For the text-containing cell, return its midpoint in (x, y) coordinate format. 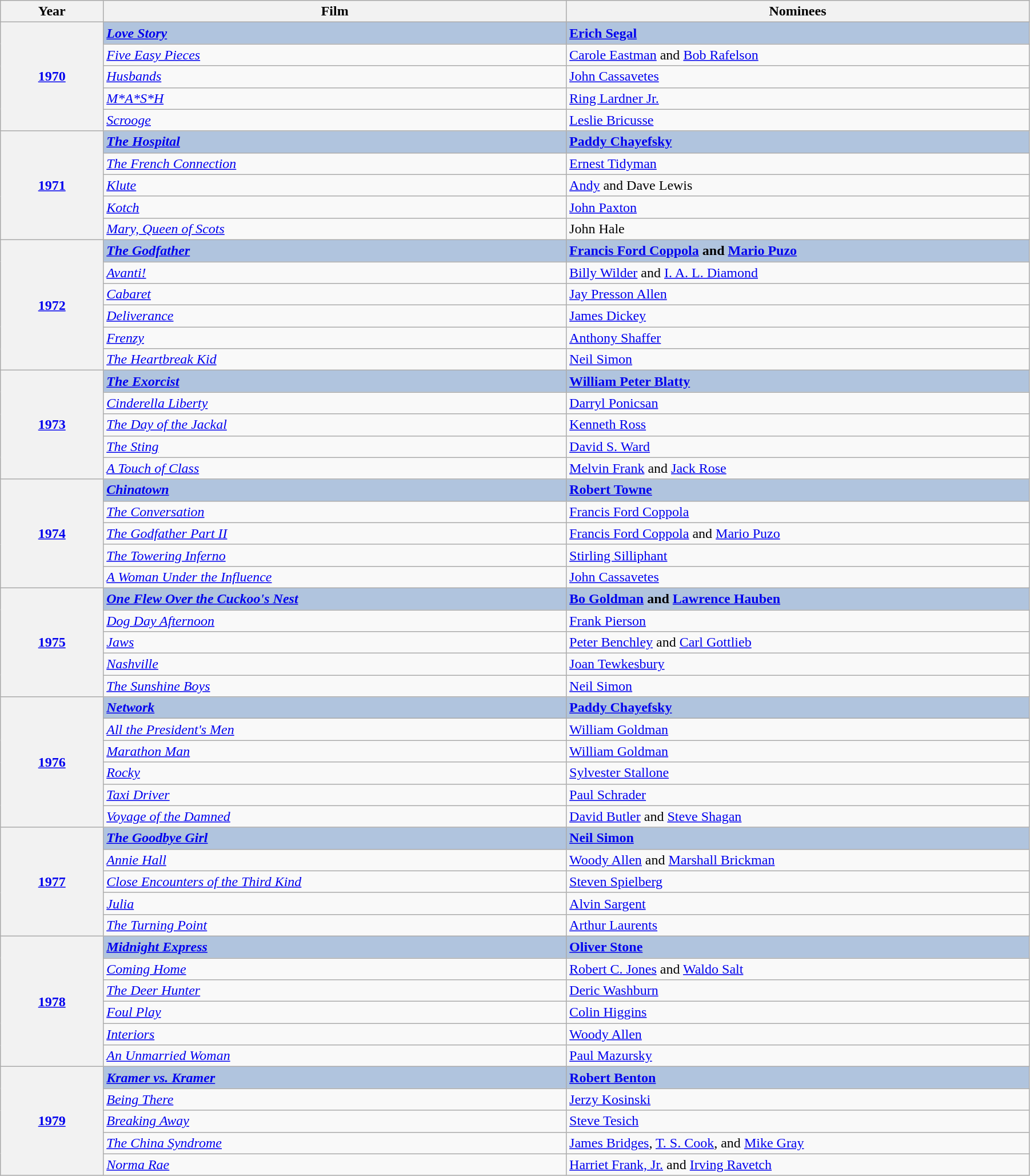
Jaws (335, 643)
M*A*S*H (335, 98)
The Godfather (335, 250)
Frank Pierson (798, 620)
1972 (52, 305)
Kramer vs. Kramer (335, 1078)
Marathon Man (335, 751)
William Peter Blatty (798, 381)
Francis Ford Coppola (798, 512)
The Sting (335, 447)
Network (335, 708)
The Goodbye Girl (335, 838)
Norma Rae (335, 1165)
Foul Play (335, 1012)
Carole Eastman and Bob Rafelson (798, 55)
Robert C. Jones and Waldo Salt (798, 969)
The Godfather Part II (335, 533)
Avanti! (335, 273)
Woody Allen (798, 1034)
Film (335, 11)
Arthur Laurents (798, 925)
Mary, Queen of Scots (335, 229)
Leslie Bricusse (798, 120)
The Hospital (335, 142)
Nashville (335, 664)
John Hale (798, 229)
1975 (52, 642)
Paul Mazursky (798, 1056)
Klute (335, 185)
Annie Hall (335, 860)
The Deer Hunter (335, 991)
Ring Lardner Jr. (798, 98)
Five Easy Pieces (335, 55)
The Exorcist (335, 381)
Cabaret (335, 294)
Frenzy (335, 338)
David Butler and Steve Shagan (798, 816)
Sylvester Stallone (798, 773)
An Unmarried Woman (335, 1056)
1977 (52, 882)
Bo Goldman and Lawrence Hauben (798, 599)
Chinatown (335, 490)
The Towering Inferno (335, 555)
The Conversation (335, 512)
Harriet Frank, Jr. and Irving Ravetch (798, 1165)
David S. Ward (798, 447)
Steve Tesich (798, 1121)
A Woman Under the Influence (335, 577)
Kenneth Ross (798, 425)
Robert Benton (798, 1078)
Deric Washburn (798, 991)
1978 (52, 1001)
Robert Towne (798, 490)
Joan Tewkesbury (798, 664)
The Turning Point (335, 925)
Oliver Stone (798, 947)
Dog Day Afternoon (335, 620)
1974 (52, 533)
Being There (335, 1099)
All the President's Men (335, 729)
The Day of the Jackal (335, 425)
Taxi Driver (335, 795)
The French Connection (335, 164)
Billy Wilder and I. A. L. Diamond (798, 273)
1971 (52, 185)
Stirling Silliphant (798, 555)
Peter Benchley and Carl Gottlieb (798, 643)
Rocky (335, 773)
Anthony Shaffer (798, 338)
Breaking Away (335, 1121)
Kotch (335, 207)
Alvin Sargent (798, 903)
One Flew Over the Cuckoo's Nest (335, 599)
Andy and Dave Lewis (798, 185)
Scrooge (335, 120)
1976 (52, 762)
Paul Schrader (798, 795)
Interiors (335, 1034)
A Touch of Class (335, 468)
Ernest Tidyman (798, 164)
1979 (52, 1121)
Deliverance (335, 316)
1973 (52, 425)
James Bridges, T. S. Cook, and Mike Gray (798, 1143)
Jerzy Kosinski (798, 1099)
James Dickey (798, 316)
Darryl Ponicsan (798, 403)
Nominees (798, 11)
The China Syndrome (335, 1143)
Erich Segal (798, 33)
John Paxton (798, 207)
Melvin Frank and Jack Rose (798, 468)
Colin Higgins (798, 1012)
Jay Presson Allen (798, 294)
The Heartbreak Kid (335, 360)
Cinderella Liberty (335, 403)
Year (52, 11)
Husbands (335, 77)
Steven Spielberg (798, 882)
Midnight Express (335, 947)
Close Encounters of the Third Kind (335, 882)
Love Story (335, 33)
The Sunshine Boys (335, 686)
1970 (52, 77)
Coming Home (335, 969)
Voyage of the Damned (335, 816)
Julia (335, 903)
Woody Allen and Marshall Brickman (798, 860)
